Search for the cell housing the specified text and yield its (X, Y) center coordinate. 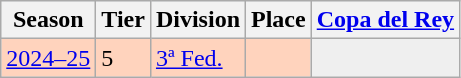
5 (124, 58)
3ª Fed. (198, 58)
Division (198, 20)
Copa del Rey (385, 20)
Season (48, 20)
Place (279, 20)
2024–25 (48, 58)
Tier (124, 20)
